Capture the cell that displays the provided text and extract its (X, Y) central coordinate. 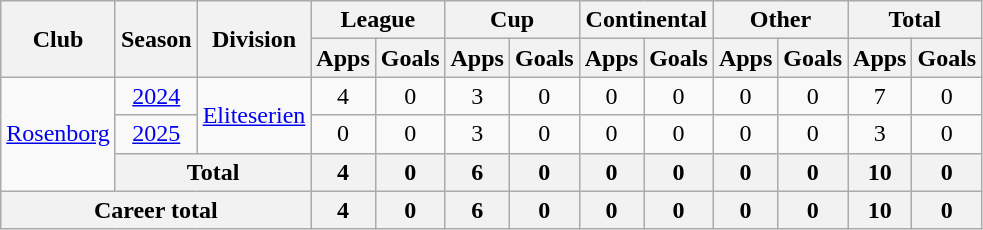
League (378, 20)
Other (780, 20)
Eliteserien (254, 115)
Division (254, 39)
Career total (156, 210)
2024 (156, 96)
7 (880, 96)
Season (156, 39)
Continental (646, 20)
Club (58, 39)
Cup (512, 20)
Rosenborg (58, 134)
2025 (156, 134)
